Output the (X, Y) coordinate of the center of the cell containing the given text.  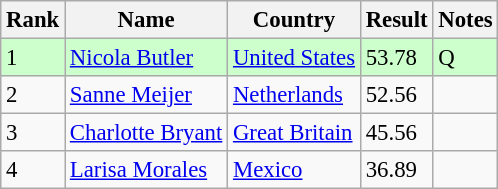
3 (33, 133)
Name (146, 20)
2 (33, 95)
52.56 (396, 95)
Result (396, 20)
Notes (466, 20)
36.89 (396, 170)
Charlotte Bryant (146, 133)
Country (294, 20)
United States (294, 58)
Great Britain (294, 133)
45.56 (396, 133)
Nicola Butler (146, 58)
Netherlands (294, 95)
Q (466, 58)
1 (33, 58)
53.78 (396, 58)
Mexico (294, 170)
Rank (33, 20)
Sanne Meijer (146, 95)
4 (33, 170)
Larisa Morales (146, 170)
